Detect which cell encompasses the target text, then output its [X, Y] center coordinate. 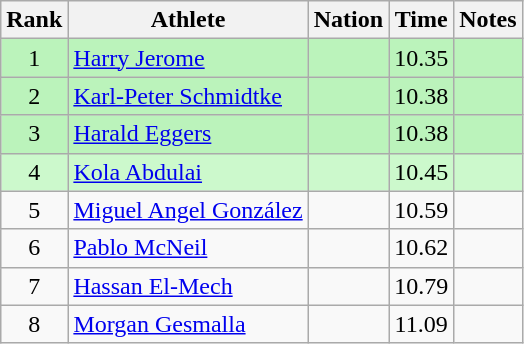
Pablo McNeil [188, 248]
Harald Eggers [188, 134]
10.79 [422, 286]
Time [422, 20]
4 [34, 172]
Morgan Gesmalla [188, 324]
10.35 [422, 58]
3 [34, 134]
10.45 [422, 172]
Athlete [188, 20]
1 [34, 58]
Miguel Angel González [188, 210]
Rank [34, 20]
Karl-Peter Schmidtke [188, 96]
8 [34, 324]
Nation [348, 20]
10.59 [422, 210]
5 [34, 210]
Harry Jerome [188, 58]
11.09 [422, 324]
10.62 [422, 248]
6 [34, 248]
Kola Abdulai [188, 172]
2 [34, 96]
Notes [488, 20]
7 [34, 286]
Hassan El-Mech [188, 286]
